Identify which cell holds the provided text, then report its (X, Y) central coordinate. 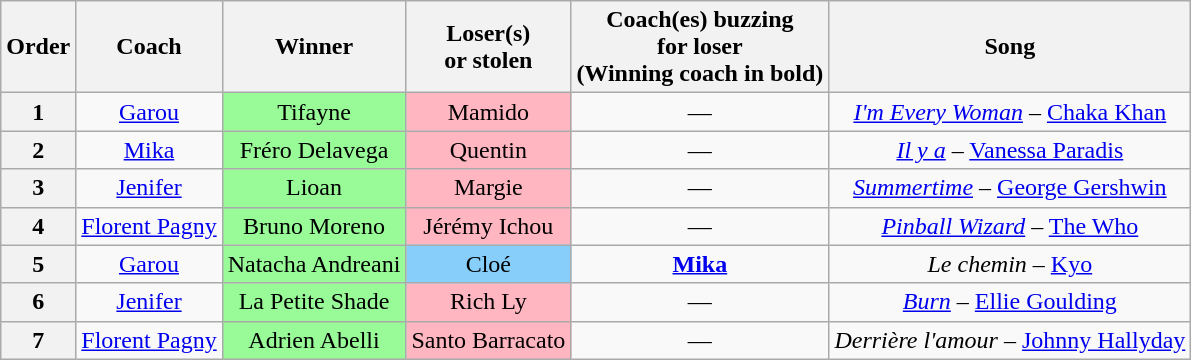
Lioan (314, 188)
Bruno Moreno (314, 226)
6 (38, 302)
Order (38, 47)
Winner (314, 47)
Le chemin – Kyo (1010, 264)
Cloé (488, 264)
Tifayne (314, 112)
Natacha Andreani (314, 264)
I'm Every Woman – Chaka Khan (1010, 112)
3 (38, 188)
Loser(s)or stolen (488, 47)
Rich Ly (488, 302)
7 (38, 340)
Jérémy Ichou (488, 226)
5 (38, 264)
Mamido (488, 112)
Song (1010, 47)
Coach(es) buzzingfor loser (Winning coach in bold) (700, 47)
Quentin (488, 150)
4 (38, 226)
Derrière l'amour – Johnny Hallyday (1010, 340)
Santo Barracato (488, 340)
Burn – Ellie Goulding (1010, 302)
Coach (149, 47)
2 (38, 150)
Pinball Wizard – The Who (1010, 226)
Adrien Abelli (314, 340)
Fréro Delavega (314, 150)
La Petite Shade (314, 302)
1 (38, 112)
Margie (488, 188)
Il y a – Vanessa Paradis (1010, 150)
Summertime – George Gershwin (1010, 188)
